Scan for the cell matching the given text and deliver its [X, Y] coordinate at center. 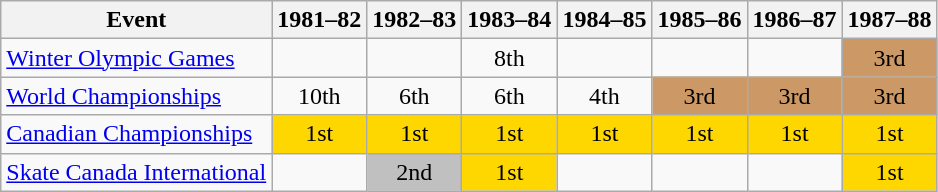
1983–84 [510, 20]
4th [604, 96]
Event [136, 20]
Skate Canada International [136, 172]
1986–87 [794, 20]
1982–83 [414, 20]
Canadian Championships [136, 134]
10th [320, 96]
1987–88 [890, 20]
World Championships [136, 96]
Winter Olympic Games [136, 58]
8th [510, 58]
2nd [414, 172]
1985–86 [700, 20]
1981–82 [320, 20]
1984–85 [604, 20]
